Capture the cell that displays the provided text and extract its [X, Y] central coordinate. 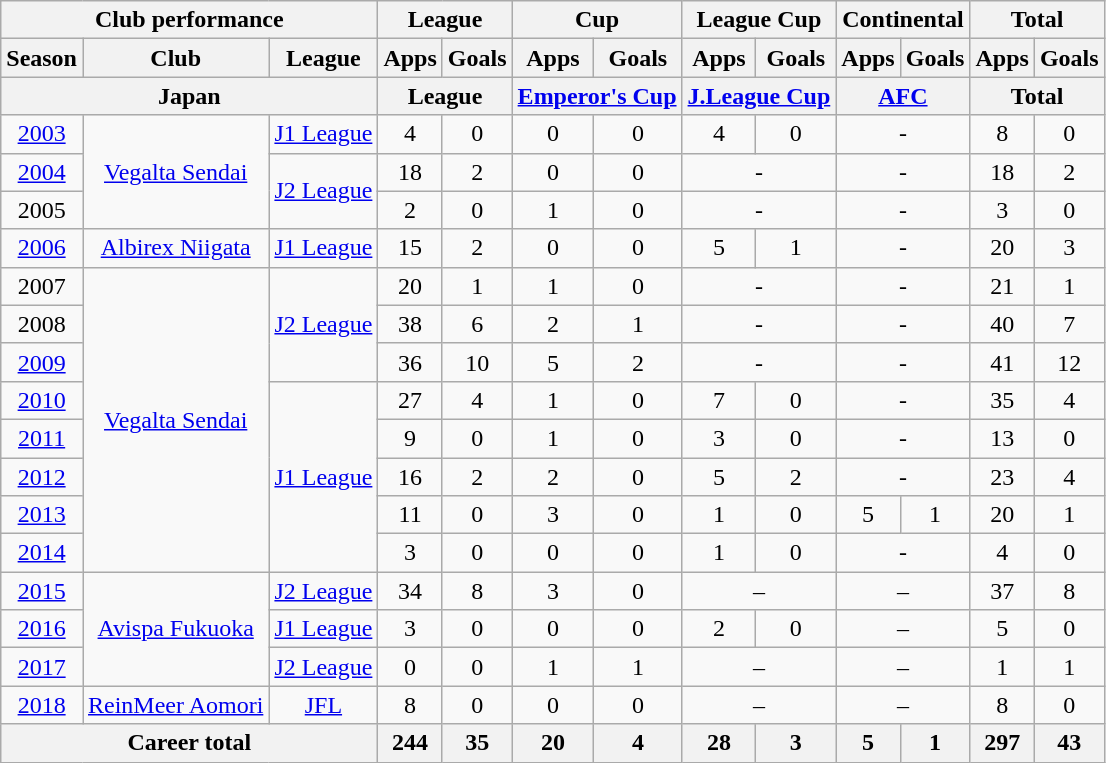
2010 [42, 400]
36 [410, 362]
244 [410, 743]
2008 [42, 324]
2004 [42, 172]
ReinMeer Aomori [175, 705]
2014 [42, 553]
Career total [190, 743]
2009 [42, 362]
2005 [42, 210]
2015 [42, 591]
23 [1002, 477]
297 [1002, 743]
11 [410, 515]
27 [410, 400]
Japan [190, 96]
Albirex Niigata [175, 248]
J.League Cup [759, 96]
2013 [42, 515]
Season [42, 58]
28 [719, 743]
Emperor's Cup [597, 96]
2003 [42, 134]
16 [410, 477]
League Cup [759, 20]
21 [1002, 286]
AFC [903, 96]
15 [410, 248]
JFL [324, 705]
2016 [42, 629]
2006 [42, 248]
43 [1069, 743]
2017 [42, 667]
10 [477, 362]
2012 [42, 477]
Continental [903, 20]
2011 [42, 438]
9 [410, 438]
12 [1069, 362]
34 [410, 591]
40 [1002, 324]
6 [477, 324]
Avispa Fukuoka [175, 629]
2018 [42, 705]
Club performance [190, 20]
13 [1002, 438]
38 [410, 324]
41 [1002, 362]
Cup [597, 20]
37 [1002, 591]
Club [175, 58]
2007 [42, 286]
